From the cell containing the given text, extract its center point as [X, Y] coordinate. 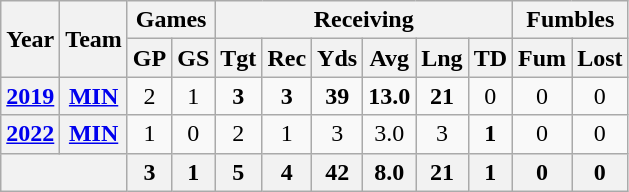
Lng [442, 58]
Yds [338, 58]
Year [30, 39]
2022 [30, 134]
TD [490, 58]
13.0 [390, 96]
3.0 [390, 134]
2019 [30, 96]
GP [149, 58]
Lost [600, 58]
Rec [287, 58]
42 [338, 172]
Avg [390, 58]
Receiving [364, 20]
8.0 [390, 172]
Fumbles [570, 20]
39 [338, 96]
Team [94, 39]
GS [194, 58]
Games [170, 20]
4 [287, 172]
5 [238, 172]
Tgt [238, 58]
Fum [542, 58]
